Provide the [X, Y] coordinate of the cell's center where the given text is located.  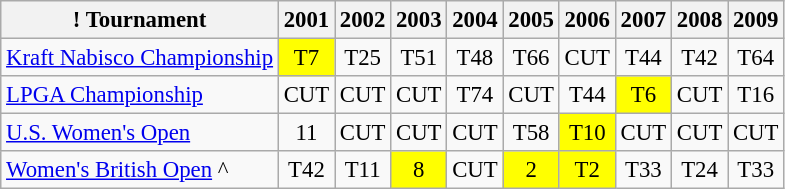
11 [306, 133]
2005 [531, 20]
2001 [306, 20]
2003 [419, 20]
T51 [419, 58]
U.S. Women's Open [140, 133]
T74 [475, 95]
T11 [363, 170]
Kraft Nabisco Championship [140, 58]
2002 [363, 20]
2009 [756, 20]
2006 [587, 20]
T66 [531, 58]
2007 [643, 20]
T58 [531, 133]
T16 [756, 95]
T64 [756, 58]
T24 [699, 170]
T2 [587, 170]
T7 [306, 58]
T25 [363, 58]
T6 [643, 95]
! Tournament [140, 20]
LPGA Championship [140, 95]
T10 [587, 133]
2008 [699, 20]
T48 [475, 58]
Women's British Open ^ [140, 170]
8 [419, 170]
2004 [475, 20]
2 [531, 170]
